Return (X, Y) of the center of cell containing provided text 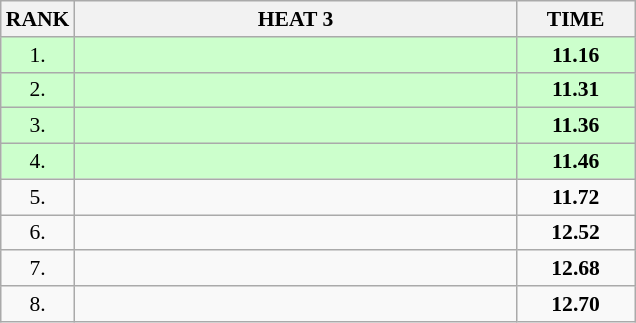
HEAT 3 (295, 19)
RANK (38, 19)
11.36 (576, 126)
6. (38, 233)
8. (38, 304)
11.46 (576, 162)
4. (38, 162)
2. (38, 90)
12.68 (576, 269)
11.16 (576, 55)
11.72 (576, 197)
1. (38, 55)
7. (38, 269)
11.31 (576, 90)
3. (38, 126)
TIME (576, 19)
5. (38, 197)
12.70 (576, 304)
12.52 (576, 233)
